From the cell containing the given text, extract its center point as (x, y) coordinate. 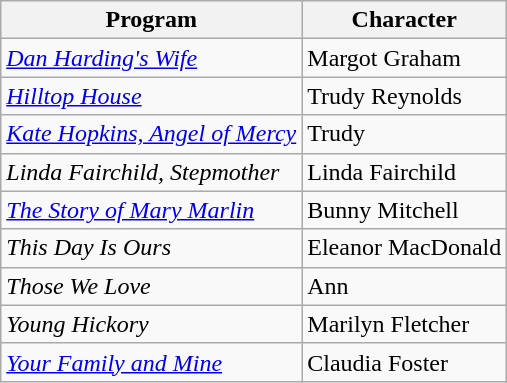
Kate Hopkins, Angel of Mercy (152, 134)
Ann (404, 286)
Those We Love (152, 286)
Linda Fairchild (404, 172)
Program (152, 20)
Marilyn Fletcher (404, 324)
Young Hickory (152, 324)
Eleanor MacDonald (404, 248)
Bunny Mitchell (404, 210)
Dan Harding's Wife (152, 58)
This Day Is Ours (152, 248)
Claudia Foster (404, 362)
Linda Fairchild, Stepmother (152, 172)
Trudy (404, 134)
Margot Graham (404, 58)
Trudy Reynolds (404, 96)
The Story of Mary Marlin (152, 210)
Your Family and Mine (152, 362)
Hilltop House (152, 96)
Character (404, 20)
